Determine the (x, y) coordinate at the center of the cell enclosing the given text.  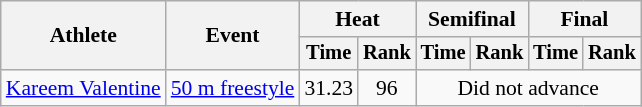
Event (233, 36)
Kareem Valentine (84, 88)
96 (387, 88)
Heat (357, 19)
Semifinal (472, 19)
Final (584, 19)
50 m freestyle (233, 88)
Athlete (84, 36)
Did not advance (528, 88)
31.23 (328, 88)
